From the cell containing the given text, extract its center point as [X, Y] coordinate. 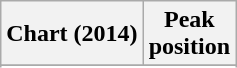
Chart (2014) [72, 34]
Peakposition [189, 34]
